Search for the cell housing the specified text and yield its (X, Y) center coordinate. 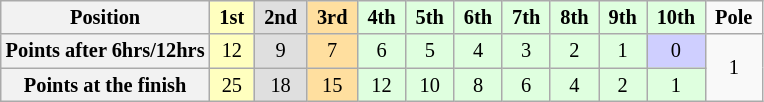
Position (106, 17)
0 (676, 51)
9th (622, 17)
Pole (734, 17)
Points at the finish (106, 85)
25 (232, 85)
5th (430, 17)
7 (332, 51)
8 (478, 85)
2nd (280, 17)
10th (676, 17)
15 (332, 85)
4th (381, 17)
10 (430, 85)
6th (478, 17)
7th (526, 17)
3rd (332, 17)
1st (232, 17)
Points after 6hrs/12hrs (106, 51)
5 (430, 51)
9 (280, 51)
3 (526, 51)
8th (574, 17)
18 (280, 85)
